Search for the cell housing the specified text and yield its (X, Y) center coordinate. 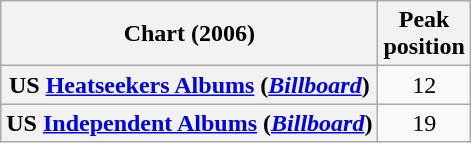
US Heatseekers Albums (Billboard) (190, 85)
Peakposition (424, 34)
19 (424, 123)
Chart (2006) (190, 34)
12 (424, 85)
US Independent Albums (Billboard) (190, 123)
